Identify which cell holds the provided text, then report its [x, y] central coordinate. 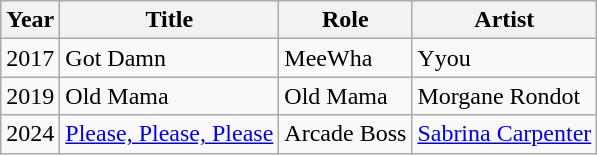
Please, Please, Please [170, 134]
Year [30, 20]
2017 [30, 58]
Role [346, 20]
Title [170, 20]
2019 [30, 96]
Sabrina Carpenter [504, 134]
MeeWha [346, 58]
Got Damn [170, 58]
Morgane Rondot [504, 96]
Arcade Boss [346, 134]
Yyou [504, 58]
2024 [30, 134]
Artist [504, 20]
